Provide the (x, y) coordinate of the cell's center where the given text is located.  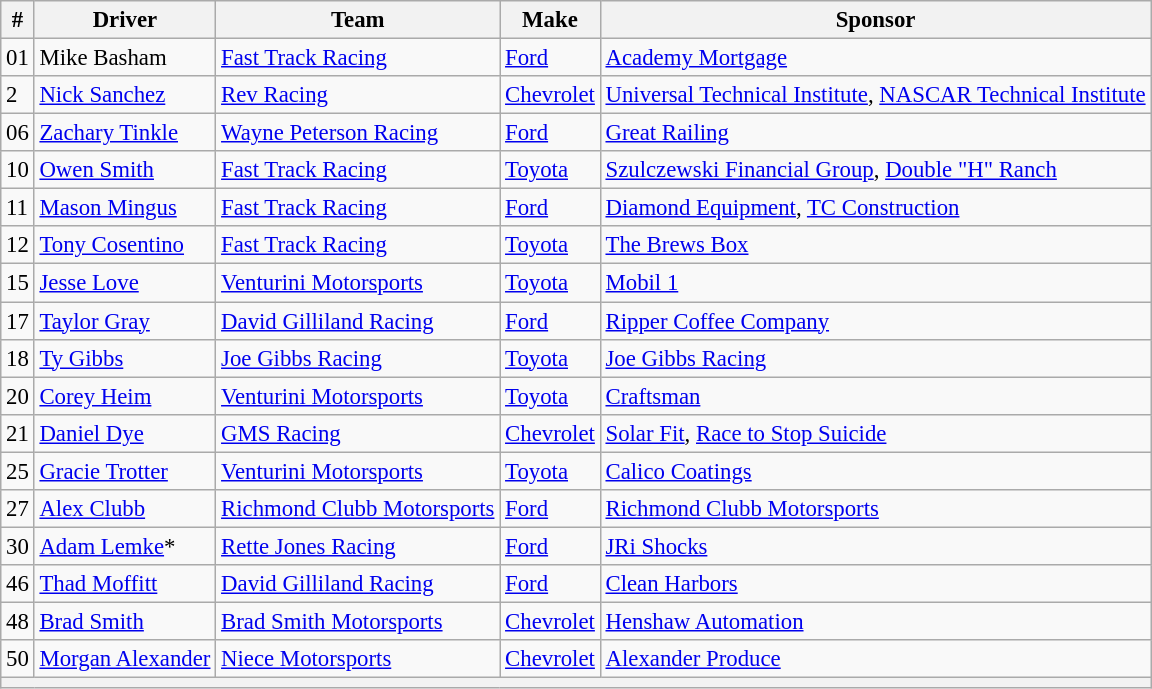
Diamond Equipment, TC Construction (876, 208)
11 (18, 208)
Alex Clubb (125, 509)
Daniel Dye (125, 433)
27 (18, 509)
Mason Mingus (125, 208)
Szulczewski Financial Group, Double "H" Ranch (876, 170)
Mike Basham (125, 58)
50 (18, 659)
Morgan Alexander (125, 659)
15 (18, 283)
GMS Racing (358, 433)
Henshaw Automation (876, 621)
Alexander Produce (876, 659)
Wayne Peterson Racing (358, 133)
Tony Cosentino (125, 245)
10 (18, 170)
Calico Coatings (876, 471)
Jesse Love (125, 283)
48 (18, 621)
46 (18, 584)
18 (18, 358)
Great Railing (876, 133)
Corey Heim (125, 396)
Thad Moffitt (125, 584)
17 (18, 321)
25 (18, 471)
Zachary Tinkle (125, 133)
Nick Sanchez (125, 95)
Ty Gibbs (125, 358)
Gracie Trotter (125, 471)
Niece Motorsports (358, 659)
Solar Fit, Race to Stop Suicide (876, 433)
Rette Jones Racing (358, 546)
Sponsor (876, 20)
The Brews Box (876, 245)
2 (18, 95)
Craftsman (876, 396)
Owen Smith (125, 170)
Team (358, 20)
Ripper Coffee Company (876, 321)
Clean Harbors (876, 584)
01 (18, 58)
Make (550, 20)
Academy Mortgage (876, 58)
30 (18, 546)
Adam Lemke* (125, 546)
Mobil 1 (876, 283)
12 (18, 245)
21 (18, 433)
Brad Smith (125, 621)
Universal Technical Institute, NASCAR Technical Institute (876, 95)
Driver (125, 20)
# (18, 20)
JRi Shocks (876, 546)
Taylor Gray (125, 321)
Brad Smith Motorsports (358, 621)
06 (18, 133)
20 (18, 396)
Rev Racing (358, 95)
